Detect which cell encompasses the target text, then output its [X, Y] center coordinate. 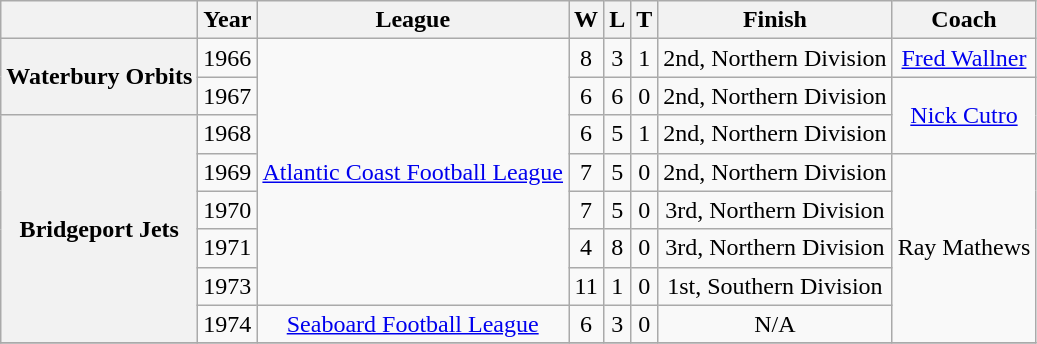
Bridgeport Jets [100, 229]
T [644, 20]
1966 [228, 58]
1969 [228, 172]
N/A [775, 324]
Fred Wallner [964, 58]
Waterbury Orbits [100, 77]
1967 [228, 96]
4 [586, 248]
W [586, 20]
Finish [775, 20]
Seaboard Football League [413, 324]
1970 [228, 210]
Year [228, 20]
League [413, 20]
Ray Mathews [964, 248]
1st, Southern Division [775, 286]
1968 [228, 134]
L [618, 20]
Atlantic Coast Football League [413, 172]
1974 [228, 324]
1973 [228, 286]
Nick Cutro [964, 115]
Coach [964, 20]
1971 [228, 248]
11 [586, 286]
